Search for the cell housing the specified text and yield its (X, Y) center coordinate. 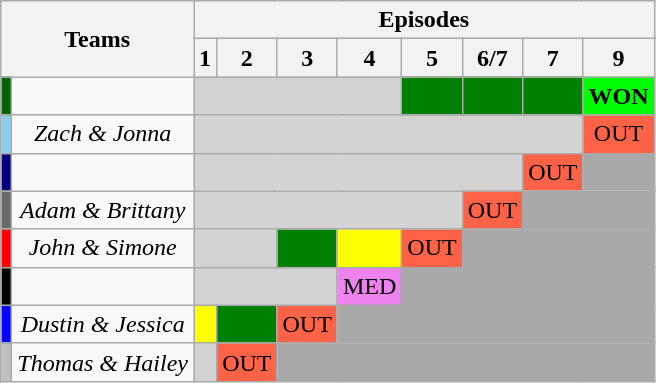
9 (618, 58)
7 (553, 58)
MED (369, 286)
Adam & Brittany (103, 210)
Teams (98, 39)
WON (618, 96)
5 (432, 58)
2 (247, 58)
Dustin & Jessica (103, 324)
3 (307, 58)
Zach & Jonna (103, 134)
Episodes (424, 20)
Thomas & Hailey (103, 362)
4 (369, 58)
6/7 (492, 58)
John & Simone (103, 248)
1 (206, 58)
